Output the [x, y] coordinate of the center of the cell containing the given text.  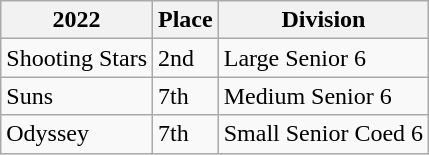
2nd [186, 58]
Large Senior 6 [323, 58]
2022 [77, 20]
Medium Senior 6 [323, 96]
Division [323, 20]
Shooting Stars [77, 58]
Odyssey [77, 134]
Suns [77, 96]
Place [186, 20]
Small Senior Coed 6 [323, 134]
